Return the [x, y] coordinate for the center point of the cell that contains the specified text.  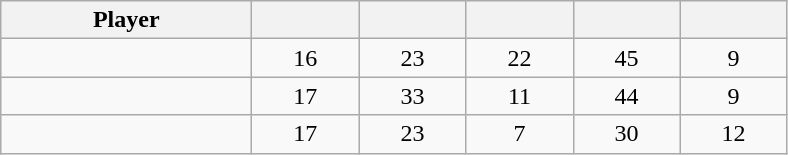
44 [626, 96]
33 [412, 96]
Player [126, 20]
30 [626, 134]
11 [520, 96]
45 [626, 58]
16 [306, 58]
12 [734, 134]
7 [520, 134]
22 [520, 58]
